Identify which cell holds the provided text, then report its [X, Y] central coordinate. 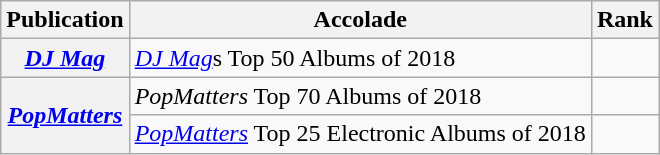
Rank [624, 20]
PopMatters Top 25 Electronic Albums of 2018 [360, 134]
PopMatters [65, 115]
Publication [65, 20]
PopMatters Top 70 Albums of 2018 [360, 96]
DJ Mag [65, 58]
DJ Mags Top 50 Albums of 2018 [360, 58]
Accolade [360, 20]
